Capture the cell that displays the provided text and extract its [x, y] central coordinate. 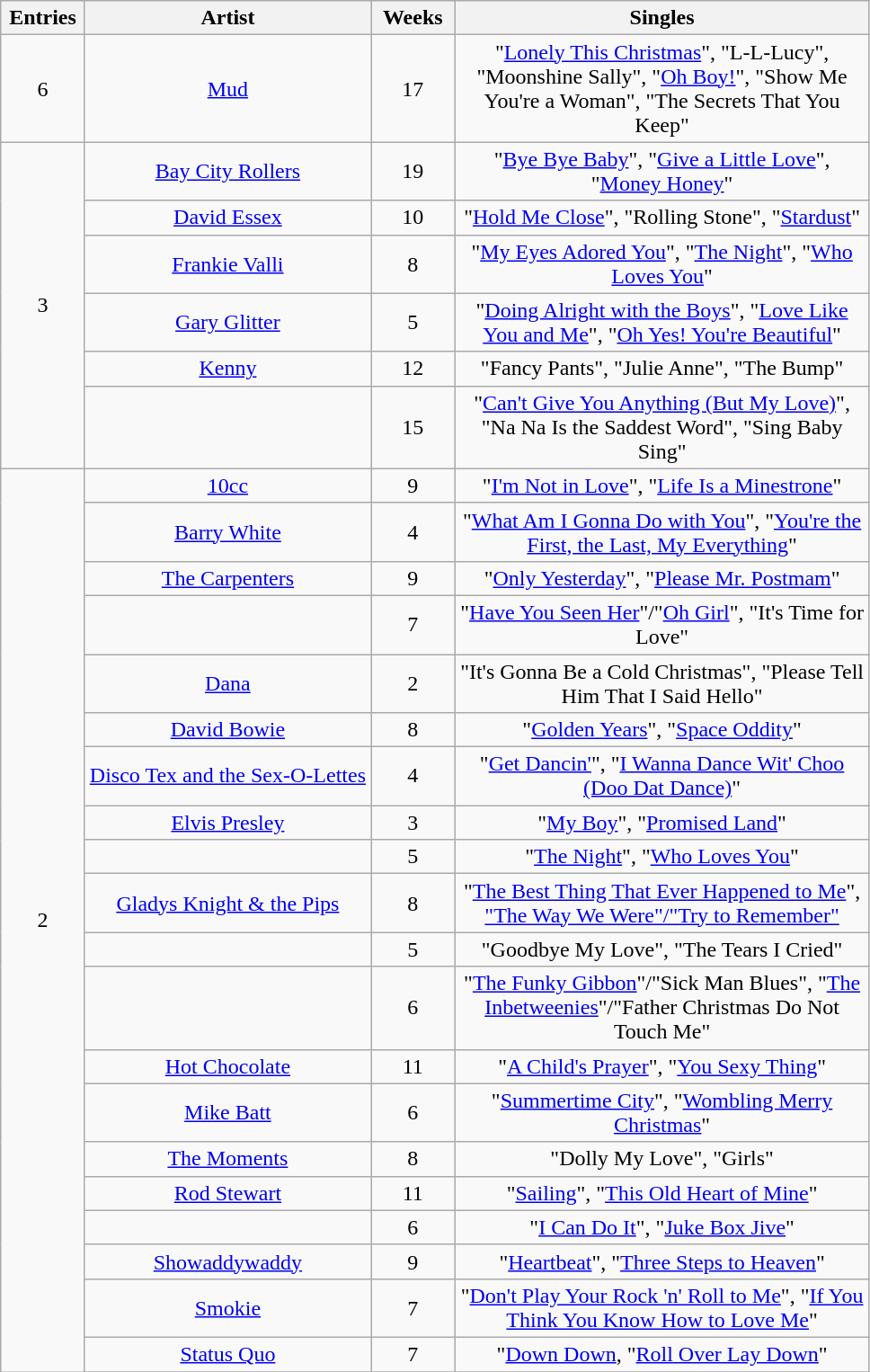
Dana [227, 683]
"Fancy Pants", "Julie Anne", "The Bump" [661, 369]
"Sailing", "This Old Heart of Mine" [661, 1193]
"Have You Seen Her"/"Oh Girl", "It's Time for Love" [661, 624]
Showaddywaddy [227, 1261]
David Essex [227, 218]
Smokie [227, 1307]
Mud [227, 88]
Frankie Valli [227, 264]
Gladys Knight & the Pips [227, 903]
Gary Glitter [227, 322]
"Summertime City", "Wombling Merry Christmas" [661, 1113]
"The Best Thing That Ever Happened to Me", "The Way We Were"/"Try to Remember" [661, 903]
17 [413, 88]
"My Boy", "Promised Land" [661, 823]
"Golden Years", "Space Oddity" [661, 730]
Mike Batt [227, 1113]
Barry White [227, 532]
Rod Stewart [227, 1193]
Bay City Rollers [227, 171]
"Hold Me Close", "Rolling Stone", "Stardust" [661, 218]
Disco Tex and the Sex-O-Lettes [227, 777]
"The Night", "Who Loves You" [661, 857]
"Bye Bye Baby", "Give a Little Love", "Money Honey" [661, 171]
15 [413, 427]
"It's Gonna Be a Cold Christmas", "Please Tell Him That I Said Hello" [661, 683]
Artist [227, 18]
"I Can Do It", "Juke Box Jive" [661, 1227]
10cc [227, 486]
"Get Dancin'", "I Wanna Dance Wit' Choo (Doo Dat Dance)" [661, 777]
"A Child's Prayer", "You Sexy Thing" [661, 1066]
David Bowie [227, 730]
"What Am I Gonna Do with You", "You're the First, the Last, My Everything" [661, 532]
"Goodbye My Love", "The Tears I Cried" [661, 949]
10 [413, 218]
Status Quo [227, 1354]
12 [413, 369]
"Don't Play Your Rock 'n' Roll to Me", "If You Think You Know How to Love Me" [661, 1307]
"Doing Alright with the Boys", "Love Like You and Me", "Oh Yes! You're Beautiful" [661, 322]
Weeks [413, 18]
"Dolly My Love", "Girls" [661, 1159]
"I'm Not in Love", "Life Is a Minestrone" [661, 486]
Elvis Presley [227, 823]
"Only Yesterday", "Please Mr. Postmam" [661, 578]
Hot Chocolate [227, 1066]
"Lonely This Christmas", "L-L-Lucy", "Moonshine Sally", "Oh Boy!", "Show Me You're a Woman", "The Secrets That You Keep" [661, 88]
"The Funky Gibbon"/"Sick Man Blues", "The Inbetweenies"/"Father Christmas Do Not Touch Me" [661, 1008]
Kenny [227, 369]
The Carpenters [227, 578]
"Can't Give You Anything (But My Love)", "Na Na Is the Saddest Word", "Sing Baby Sing" [661, 427]
"Heartbeat", "Three Steps to Heaven" [661, 1261]
The Moments [227, 1159]
19 [413, 171]
"Down Down, "Roll Over Lay Down" [661, 1354]
Singles [661, 18]
"My Eyes Adored You", "The Night", "Who Loves You" [661, 264]
Entries [43, 18]
